Capture the cell that displays the provided text and extract its [X, Y] central coordinate. 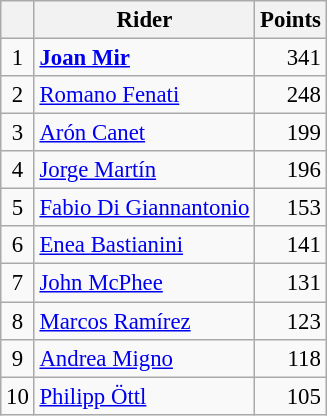
248 [290, 95]
Philipp Öttl [144, 396]
105 [290, 396]
341 [290, 58]
Jorge Martín [144, 170]
Points [290, 20]
Fabio Di Giannantonio [144, 208]
Romano Fenati [144, 95]
199 [290, 133]
Rider [144, 20]
Marcos Ramírez [144, 321]
6 [18, 245]
Enea Bastianini [144, 245]
8 [18, 321]
131 [290, 283]
153 [290, 208]
Arón Canet [144, 133]
9 [18, 358]
118 [290, 358]
196 [290, 170]
4 [18, 170]
Joan Mir [144, 58]
1 [18, 58]
Andrea Migno [144, 358]
5 [18, 208]
John McPhee [144, 283]
10 [18, 396]
3 [18, 133]
123 [290, 321]
141 [290, 245]
7 [18, 283]
2 [18, 95]
